For the text-containing cell, return its midpoint in [x, y] coordinate format. 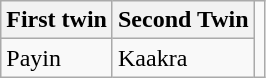
Second Twin [183, 20]
Kaakra [183, 58]
Payin [57, 58]
First twin [57, 20]
